For the text-containing cell, return its midpoint in (x, y) coordinate format. 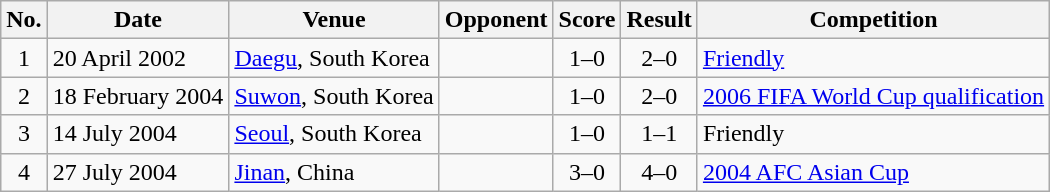
Venue (334, 20)
1 (24, 58)
Result (659, 20)
2006 FIFA World Cup qualification (873, 96)
1–1 (659, 134)
Suwon, South Korea (334, 96)
14 July 2004 (138, 134)
27 July 2004 (138, 172)
No. (24, 20)
Seoul, South Korea (334, 134)
3 (24, 134)
Jinan, China (334, 172)
Daegu, South Korea (334, 58)
4–0 (659, 172)
18 February 2004 (138, 96)
2004 AFC Asian Cup (873, 172)
Score (587, 20)
Opponent (496, 20)
4 (24, 172)
3–0 (587, 172)
Competition (873, 20)
2 (24, 96)
Date (138, 20)
20 April 2002 (138, 58)
